Detect which cell encompasses the target text, then output its [X, Y] center coordinate. 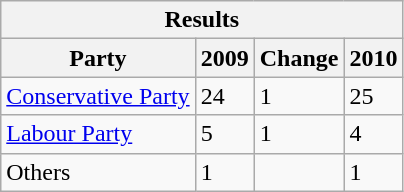
Change [299, 58]
Conservative Party [98, 96]
2010 [374, 58]
4 [374, 134]
25 [374, 96]
5 [224, 134]
24 [224, 96]
Results [202, 20]
2009 [224, 58]
Others [98, 172]
Labour Party [98, 134]
Party [98, 58]
